Capture the cell that displays the provided text and extract its [X, Y] central coordinate. 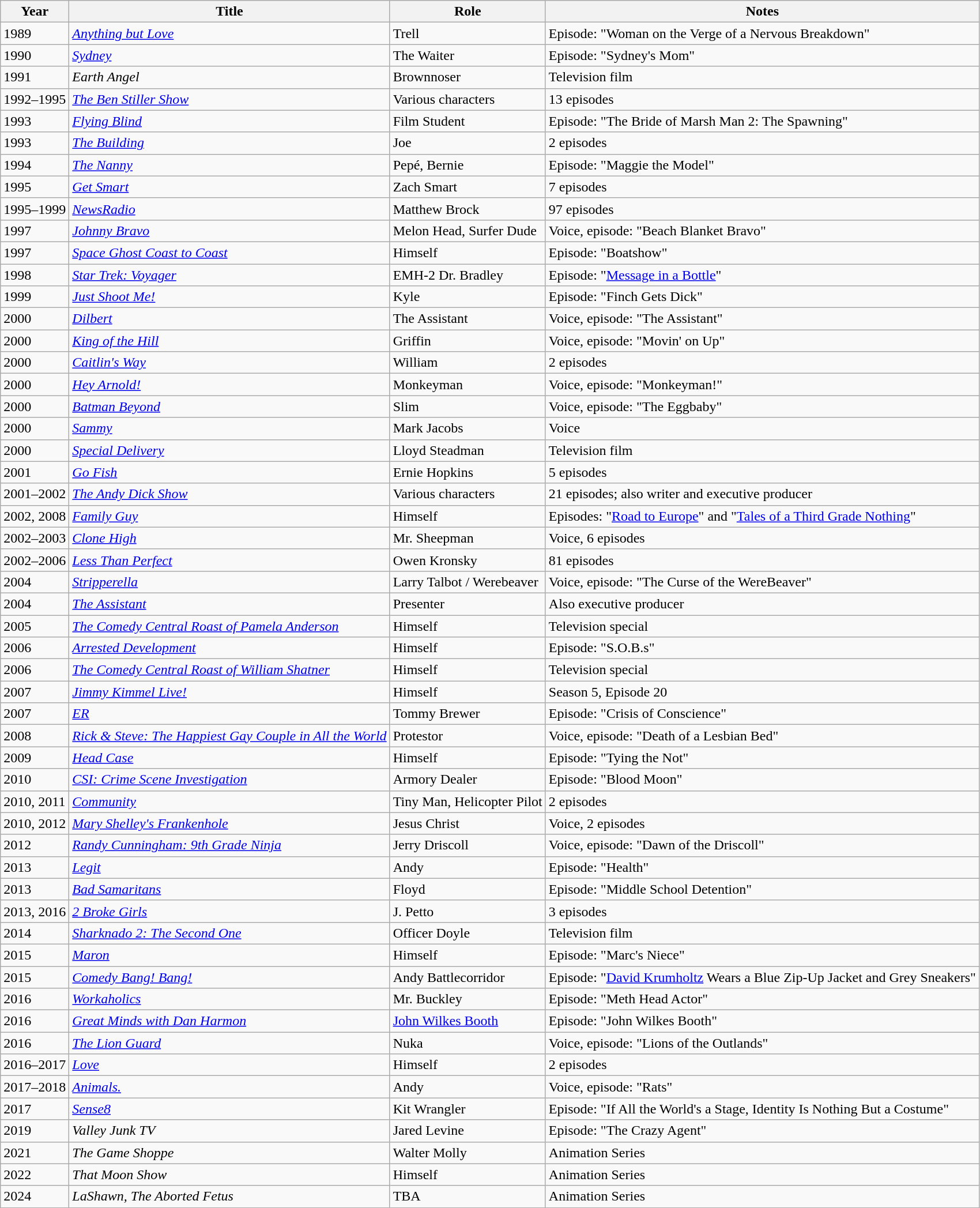
Nuka [468, 1043]
Clone High [229, 538]
1992–1995 [35, 99]
Sammy [229, 428]
2005 [35, 626]
J. Petto [468, 911]
Episode: "The Crazy Agent" [762, 1131]
Voice, episode: "The Curse of the WereBeaver" [762, 582]
Episode: "Boatshow" [762, 253]
Episode: "The Bride of Marsh Man 2: The Spawning" [762, 121]
Armory Dealer [468, 780]
Zach Smart [468, 187]
Episode: "Tying the Not" [762, 758]
2014 [35, 933]
Episode: "Marc's Niece" [762, 955]
97 episodes [762, 209]
3 episodes [762, 911]
Year [35, 12]
Tommy Brewer [468, 714]
Go Fish [229, 472]
5 episodes [762, 472]
Episode: "Meth Head Actor" [762, 999]
Episode: "Finch Gets Dick" [762, 297]
Hey Arnold! [229, 385]
Legit [229, 867]
2017 [35, 1109]
Head Case [229, 758]
Rick & Steve: The Happiest Gay Couple in All the World [229, 736]
Workaholics [229, 999]
Kit Wrangler [468, 1109]
NewsRadio [229, 209]
21 episodes; also writer and executive producer [762, 494]
Episode: "Sydney's Mom" [762, 55]
Jesus Christ [468, 823]
Episode: "Woman on the Verge of a Nervous Breakdown" [762, 33]
Episode: "Maggie the Model" [762, 165]
Episode: "David Krumholtz Wears a Blue Zip-Up Jacket and Grey Sneakers" [762, 977]
The Comedy Central Roast of Pamela Anderson [229, 626]
TBA [468, 1196]
Pepé, Bernie [468, 165]
Voice, 6 episodes [762, 538]
Jerry Driscoll [468, 845]
Flying Blind [229, 121]
2013, 2016 [35, 911]
Dilbert [229, 319]
The Nanny [229, 165]
Episode: "Message in a Bottle" [762, 275]
1995 [35, 187]
2024 [35, 1196]
Episode: "Crisis of Conscience" [762, 714]
2021 [35, 1153]
Trell [468, 33]
Love [229, 1065]
Space Ghost Coast to Coast [229, 253]
2010, 2011 [35, 801]
Owen Kronsky [468, 560]
Episode: "If All the World's a Stage, Identity Is Nothing But a Costume" [762, 1109]
CSI: Crime Scene Investigation [229, 780]
ER [229, 714]
John Wilkes Booth [468, 1021]
Randy Cunningham: 9th Grade Ninja [229, 845]
Voice, episode: "Beach Blanket Bravo" [762, 231]
Episodes: "Road to Europe" and "Tales of a Third Grade Nothing" [762, 516]
Officer Doyle [468, 933]
Jared Levine [468, 1131]
Melon Head, Surfer Dude [468, 231]
The Lion Guard [229, 1043]
Andy Battlecorridor [468, 977]
Voice, episode: "Dawn of the Driscoll" [762, 845]
Animals. [229, 1087]
Caitlin's Way [229, 363]
Anything but Love [229, 33]
Role [468, 12]
Voice, episode: "Monkeyman!" [762, 385]
Also executive producer [762, 604]
1991 [35, 77]
Mark Jacobs [468, 428]
The Waiter [468, 55]
Great Minds with Dan Harmon [229, 1021]
Episode: "Health" [762, 867]
Tiny Man, Helicopter Pilot [468, 801]
2002–2006 [35, 560]
2002–2003 [35, 538]
81 episodes [762, 560]
2016–2017 [35, 1065]
Jimmy Kimmel Live! [229, 692]
2022 [35, 1175]
2017–2018 [35, 1087]
King of the Hill [229, 341]
Community [229, 801]
Walter Molly [468, 1153]
Family Guy [229, 516]
The Ben Stiller Show [229, 99]
Arrested Development [229, 648]
Brownnoser [468, 77]
Episode: "Middle School Detention" [762, 889]
Season 5, Episode 20 [762, 692]
2001 [35, 472]
1995–1999 [35, 209]
Batman Beyond [229, 407]
William [468, 363]
Get Smart [229, 187]
Earth Angel [229, 77]
Bad Samaritans [229, 889]
2012 [35, 845]
2019 [35, 1131]
The Game Shoppe [229, 1153]
2008 [35, 736]
Voice, episode: "Lions of the Outlands" [762, 1043]
Ernie Hopkins [468, 472]
Episode: "Blood Moon" [762, 780]
2 Broke Girls [229, 911]
Episode: "S.O.B.s" [762, 648]
7 episodes [762, 187]
2010 [35, 780]
2001–2002 [35, 494]
Film Student [468, 121]
The Andy Dick Show [229, 494]
Johnny Bravo [229, 231]
Presenter [468, 604]
Matthew Brock [468, 209]
Lloyd Steadman [468, 450]
Special Delivery [229, 450]
Voice, 2 episodes [762, 823]
Maron [229, 955]
LaShawn, The Aborted Fetus [229, 1196]
Star Trek: Voyager [229, 275]
The Building [229, 143]
Voice, episode: "Movin' on Up" [762, 341]
Stripperella [229, 582]
2009 [35, 758]
Larry Talbot / Werebeaver [468, 582]
Sharknado 2: The Second One [229, 933]
Monkeyman [468, 385]
1994 [35, 165]
Sydney [229, 55]
Mary Shelley's Frankenhole [229, 823]
Voice, episode: "Rats" [762, 1087]
Floyd [468, 889]
Voice [762, 428]
Title [229, 12]
Episode: "John Wilkes Booth" [762, 1021]
Kyle [468, 297]
2002, 2008 [35, 516]
Protestor [468, 736]
2010, 2012 [35, 823]
Less Than Perfect [229, 560]
Mr. Buckley [468, 999]
Comedy Bang! Bang! [229, 977]
1998 [35, 275]
Joe [468, 143]
13 episodes [762, 99]
1999 [35, 297]
The Comedy Central Roast of William Shatner [229, 670]
EMH-2 Dr. Bradley [468, 275]
1989 [35, 33]
Notes [762, 12]
Voice, episode: "The Eggbaby" [762, 407]
That Moon Show [229, 1175]
Sense8 [229, 1109]
Slim [468, 407]
Mr. Sheepman [468, 538]
Valley Junk TV [229, 1131]
Voice, episode: "The Assistant" [762, 319]
Just Shoot Me! [229, 297]
1990 [35, 55]
Griffin [468, 341]
Voice, episode: "Death of a Lesbian Bed" [762, 736]
